Search for the cell housing the specified text and yield its (X, Y) center coordinate. 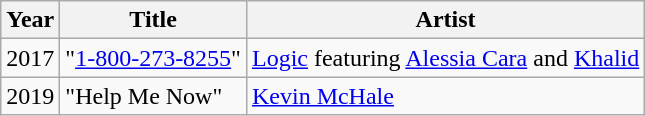
Title (154, 20)
Year (30, 20)
Logic featuring Alessia Cara and Khalid (445, 58)
Artist (445, 20)
Kevin McHale (445, 96)
2019 (30, 96)
2017 (30, 58)
"1-800-273-8255" (154, 58)
"Help Me Now" (154, 96)
